Detect which cell encompasses the target text, then output its [x, y] center coordinate. 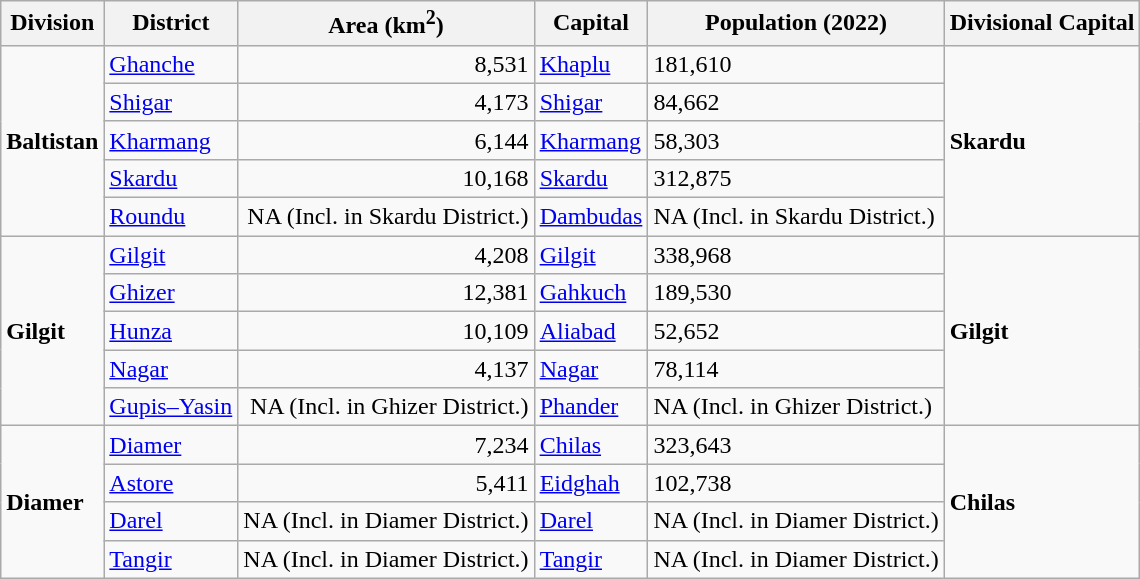
Baltistan [52, 140]
Divisional Capital [1042, 24]
8,531 [386, 64]
102,738 [796, 483]
Dambudas [591, 217]
12,381 [386, 293]
4,208 [386, 255]
Phander [591, 407]
10,109 [386, 331]
78,114 [796, 369]
Capital [591, 24]
Eidghah [591, 483]
Gahkuch [591, 293]
Roundu [171, 217]
6,144 [386, 140]
Astore [171, 483]
Ghizer [171, 293]
10,168 [386, 178]
5,411 [386, 483]
4,137 [386, 369]
4,173 [386, 102]
Aliabad [591, 331]
181,610 [796, 64]
312,875 [796, 178]
7,234 [386, 445]
Area (km2) [386, 24]
Hunza [171, 331]
323,643 [796, 445]
52,652 [796, 331]
84,662 [796, 102]
District [171, 24]
338,968 [796, 255]
Division [52, 24]
189,530 [796, 293]
Gupis–Yasin [171, 407]
Population (2022) [796, 24]
58,303 [796, 140]
Khaplu [591, 64]
Ghanche [171, 64]
